Provide the [x, y] coordinate of the cell's center where the given text is located.  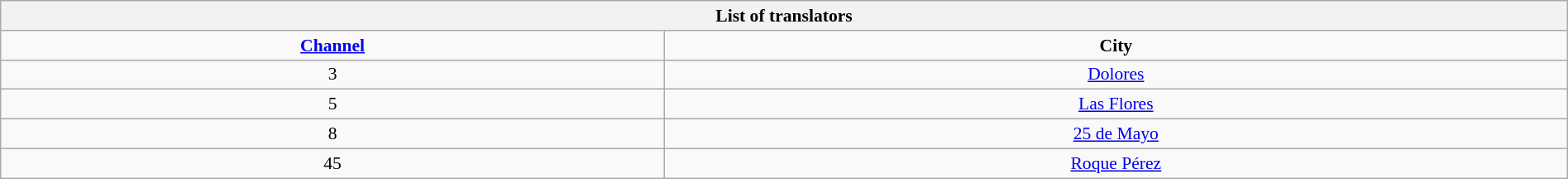
8 [332, 134]
5 [332, 104]
Roque Pérez [1116, 163]
City [1116, 46]
Channel [332, 46]
List of translators [784, 16]
3 [332, 75]
Las Flores [1116, 104]
Dolores [1116, 75]
45 [332, 163]
25 de Mayo [1116, 134]
